Pinpoint the cell where the given text exists, returning its [x, y] midpoint coordinate. 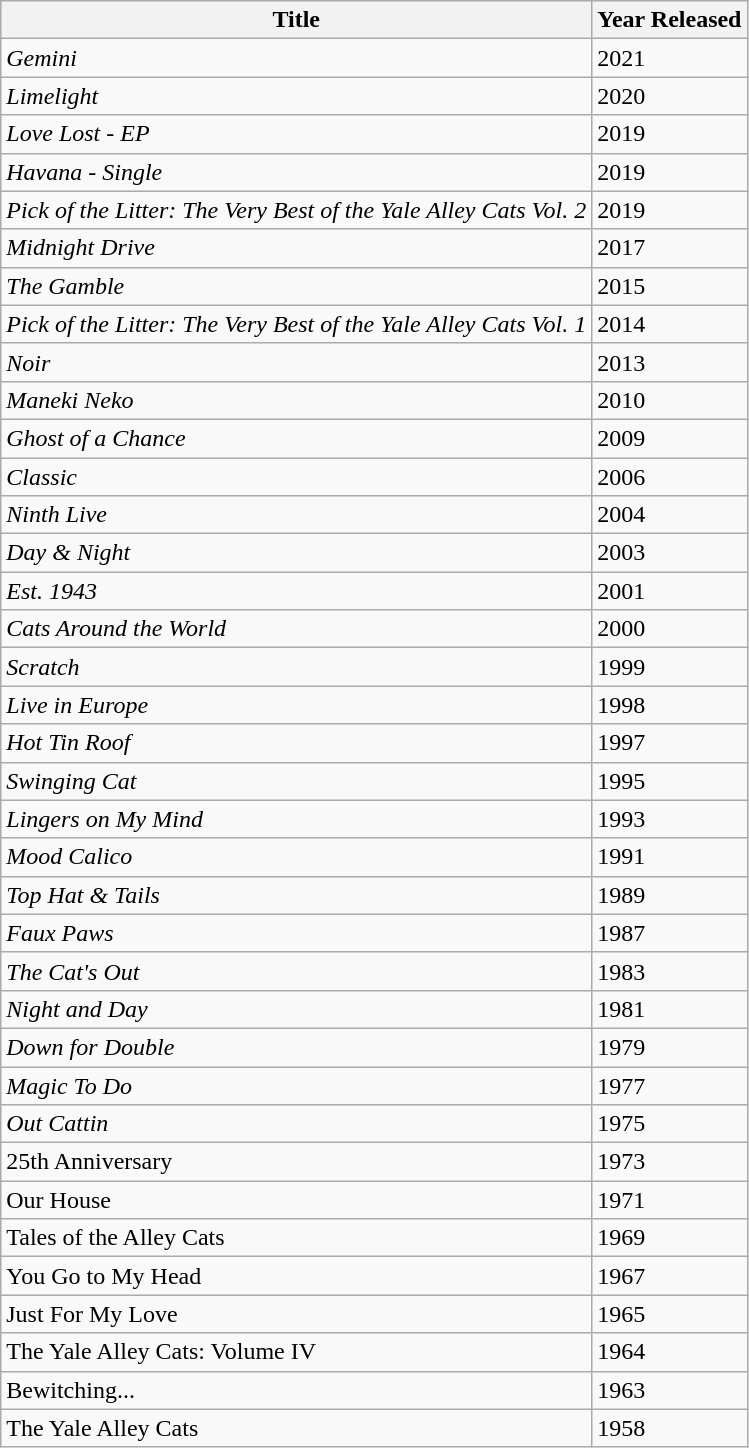
Est. 1943 [296, 591]
1979 [670, 1047]
Pick of the Litter: The Very Best of the Yale Alley Cats Vol. 2 [296, 210]
Love Lost - EP [296, 134]
1977 [670, 1085]
Classic [296, 477]
2003 [670, 553]
2014 [670, 324]
Cats Around the World [296, 629]
25th Anniversary [296, 1162]
2004 [670, 515]
1958 [670, 1428]
Hot Tin Roof [296, 743]
1973 [670, 1162]
The Gamble [296, 286]
Lingers on My Mind [296, 819]
1964 [670, 1352]
1991 [670, 857]
2015 [670, 286]
Swinging Cat [296, 781]
Noir [296, 362]
Title [296, 20]
Gemini [296, 58]
Limelight [296, 96]
1987 [670, 933]
1983 [670, 971]
1971 [670, 1200]
Pick of the Litter: The Very Best of the Yale Alley Cats Vol. 1 [296, 324]
Day & Night [296, 553]
2001 [670, 591]
Maneki Neko [296, 400]
Live in Europe [296, 705]
Just For My Love [296, 1314]
Bewitching... [296, 1390]
1981 [670, 1009]
1995 [670, 781]
Down for Double [296, 1047]
Ninth Live [296, 515]
2010 [670, 400]
You Go to My Head [296, 1276]
1993 [670, 819]
2013 [670, 362]
Mood Calico [296, 857]
1975 [670, 1124]
The Yale Alley Cats: Volume IV [296, 1352]
The Cat's Out [296, 971]
Magic To Do [296, 1085]
2020 [670, 96]
2006 [670, 477]
Night and Day [296, 1009]
Tales of the Alley Cats [296, 1238]
1969 [670, 1238]
Year Released [670, 20]
Midnight Drive [296, 248]
Scratch [296, 667]
1998 [670, 705]
1967 [670, 1276]
2017 [670, 248]
Faux Paws [296, 933]
2021 [670, 58]
The Yale Alley Cats [296, 1428]
2000 [670, 629]
Out Cattin [296, 1124]
Ghost of a Chance [296, 438]
1963 [670, 1390]
1999 [670, 667]
1997 [670, 743]
1989 [670, 895]
1965 [670, 1314]
2009 [670, 438]
Havana - Single [296, 172]
Top Hat & Tails [296, 895]
Our House [296, 1200]
